Output the [X, Y] coordinate of the center of the cell containing the given text.  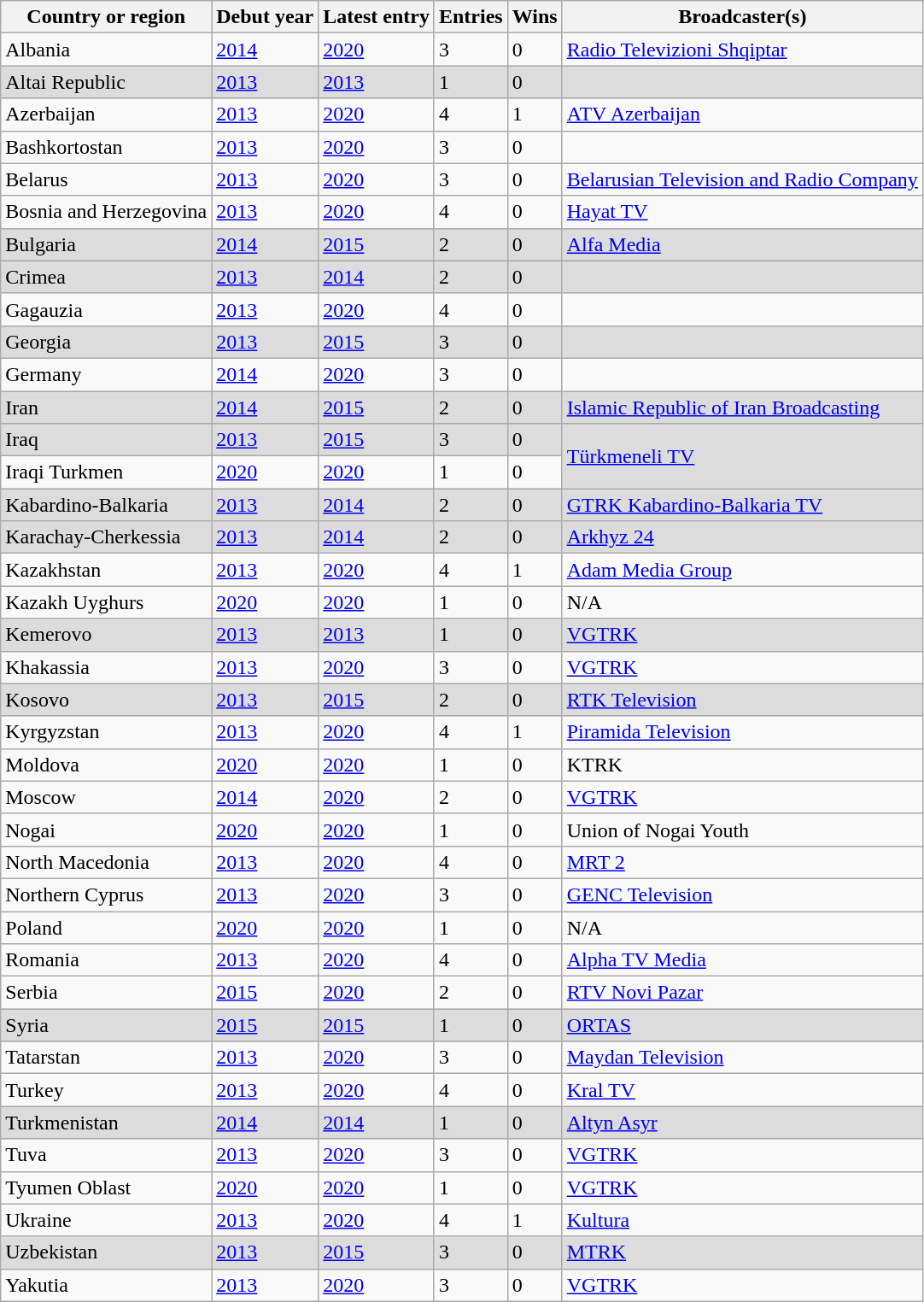
Kultura [742, 1220]
Kosovo [106, 700]
Kral TV [742, 1090]
Adam Media Group [742, 570]
Entries [471, 17]
KTRK [742, 765]
Crimea [106, 277]
Debut year [265, 17]
Khakassia [106, 667]
Country or region [106, 17]
Karachay-Cherkessia [106, 537]
Georgia [106, 342]
Belarusian Television and Radio Company [742, 179]
ATV Azerbaijan [742, 114]
Wins [535, 17]
Alfa Media [742, 244]
Alpha TV Media [742, 960]
Iraq [106, 440]
Altai Republic [106, 82]
Gagauzia [106, 309]
GTRK Kabardino-Balkaria TV [742, 505]
Latest entry [377, 17]
Turkey [106, 1090]
Belarus [106, 179]
Albania [106, 50]
Tyumen Oblast [106, 1188]
Northern Cyprus [106, 894]
Serbia [106, 993]
Bulgaria [106, 244]
RTK Television [742, 700]
Piramida Television [742, 732]
Hayat TV [742, 212]
Moldova [106, 765]
Union of Nogai Youth [742, 830]
GENC Television [742, 894]
RTV Novi Pazar [742, 993]
Bosnia and Herzegovina [106, 212]
Maydan Television [742, 1058]
Islamic Republic of Iran Broadcasting [742, 408]
North Macedonia [106, 862]
Bashkortostan [106, 147]
Yakutia [106, 1285]
Germany [106, 374]
Iraqi Turkmen [106, 472]
Turkmenistan [106, 1123]
Broadcaster(s) [742, 17]
MRT 2 [742, 862]
Moscow [106, 797]
Tatarstan [106, 1058]
Ukraine [106, 1220]
Iran [106, 408]
Kemerovo [106, 635]
Uzbekistan [106, 1252]
Kabardino-Balkaria [106, 505]
Radio Televizioni Shqiptar [742, 50]
Azerbaijan [106, 114]
Tuva [106, 1155]
Kazakhstan [106, 570]
ORTAS [742, 1025]
Poland [106, 927]
Altyn Asyr [742, 1123]
Kyrgyzstan [106, 732]
Romania [106, 960]
MTRK [742, 1252]
Nogai [106, 830]
Türkmeneli TV [742, 456]
Kazakh Uyghurs [106, 602]
Syria [106, 1025]
Arkhyz 24 [742, 537]
